Search for the cell housing the specified text and yield its (x, y) center coordinate. 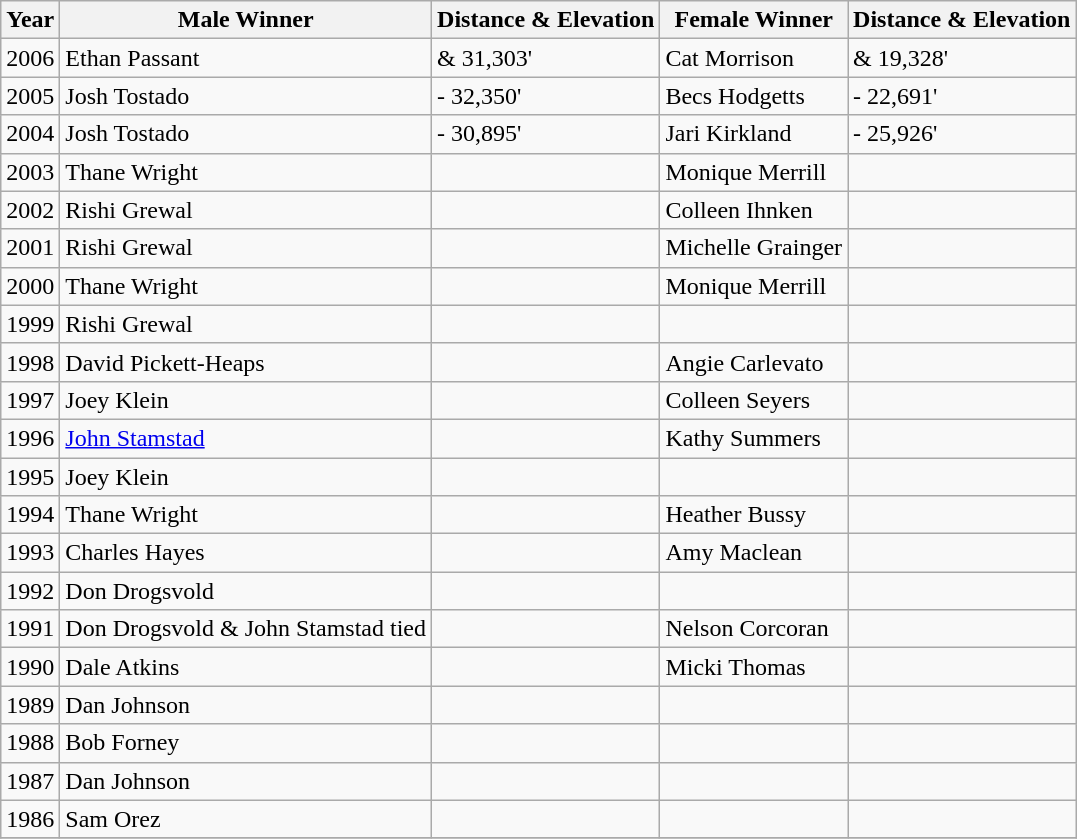
Don Drogsvold (246, 591)
1988 (30, 743)
David Pickett-Heaps (246, 362)
2005 (30, 96)
Micki Thomas (754, 667)
2002 (30, 210)
1995 (30, 477)
1998 (30, 362)
Colleen Ihnken (754, 210)
Bob Forney (246, 743)
1999 (30, 324)
- 22,691' (962, 96)
& 19,328' (962, 58)
2000 (30, 286)
1997 (30, 400)
Jari Kirkland (754, 134)
- 32,350' (546, 96)
Male Winner (246, 20)
Kathy Summers (754, 438)
1990 (30, 667)
Colleen Seyers (754, 400)
- 30,895' (546, 134)
2006 (30, 58)
Year (30, 20)
1992 (30, 591)
1996 (30, 438)
Nelson Corcoran (754, 629)
Becs Hodgetts (754, 96)
Angie Carlevato (754, 362)
1993 (30, 553)
Don Drogsvold & John Stamstad tied (246, 629)
1987 (30, 781)
Michelle Grainger (754, 248)
Sam Orez (246, 819)
1986 (30, 819)
Amy Maclean (754, 553)
2004 (30, 134)
- 25,926' (962, 134)
2001 (30, 248)
Charles Hayes (246, 553)
Female Winner (754, 20)
Heather Bussy (754, 515)
John Stamstad (246, 438)
Dale Atkins (246, 667)
1989 (30, 705)
Ethan Passant (246, 58)
1991 (30, 629)
& 31,303' (546, 58)
1994 (30, 515)
Cat Morrison (754, 58)
2003 (30, 172)
